Pinpoint the cell where the given text exists, returning its [X, Y] midpoint coordinate. 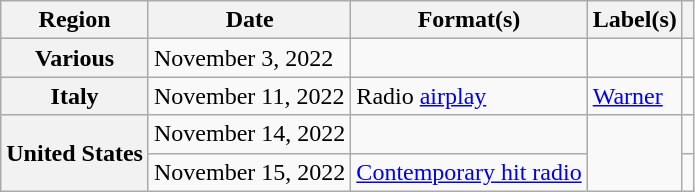
Radio airplay [469, 96]
Format(s) [469, 20]
Various [75, 58]
Region [75, 20]
United States [75, 153]
November 3, 2022 [249, 58]
November 15, 2022 [249, 172]
Warner [634, 96]
Label(s) [634, 20]
November 11, 2022 [249, 96]
Italy [75, 96]
November 14, 2022 [249, 134]
Date [249, 20]
Contemporary hit radio [469, 172]
